Detect which cell encompasses the target text, then output its [X, Y] center coordinate. 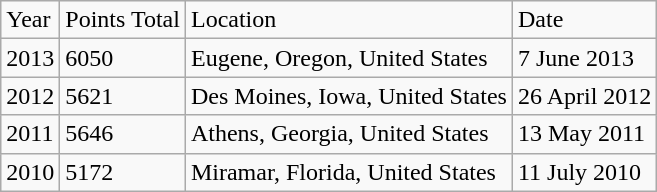
2011 [30, 134]
5172 [123, 172]
Location [348, 20]
6050 [123, 58]
Athens, Georgia, United States [348, 134]
Des Moines, Iowa, United States [348, 96]
2010 [30, 172]
26 April 2012 [584, 96]
Eugene, Oregon, United States [348, 58]
7 June 2013 [584, 58]
Points Total [123, 20]
13 May 2011 [584, 134]
2013 [30, 58]
5646 [123, 134]
Miramar, Florida, United States [348, 172]
5621 [123, 96]
Date [584, 20]
2012 [30, 96]
Year [30, 20]
11 July 2010 [584, 172]
